Locate the cell with the specified text and output its [X, Y] center coordinate. 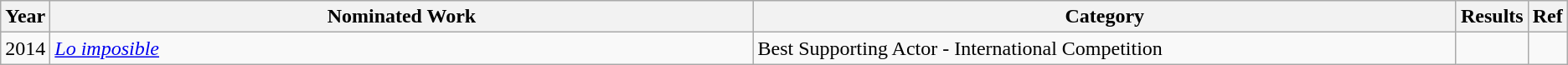
Results [1492, 17]
2014 [25, 48]
Lo imposible [402, 48]
Year [25, 17]
Category [1104, 17]
Best Supporting Actor - International Competition [1104, 48]
Nominated Work [402, 17]
Ref [1548, 17]
